Find where the given text appears and provide that cell's center as (x, y) coordinate. 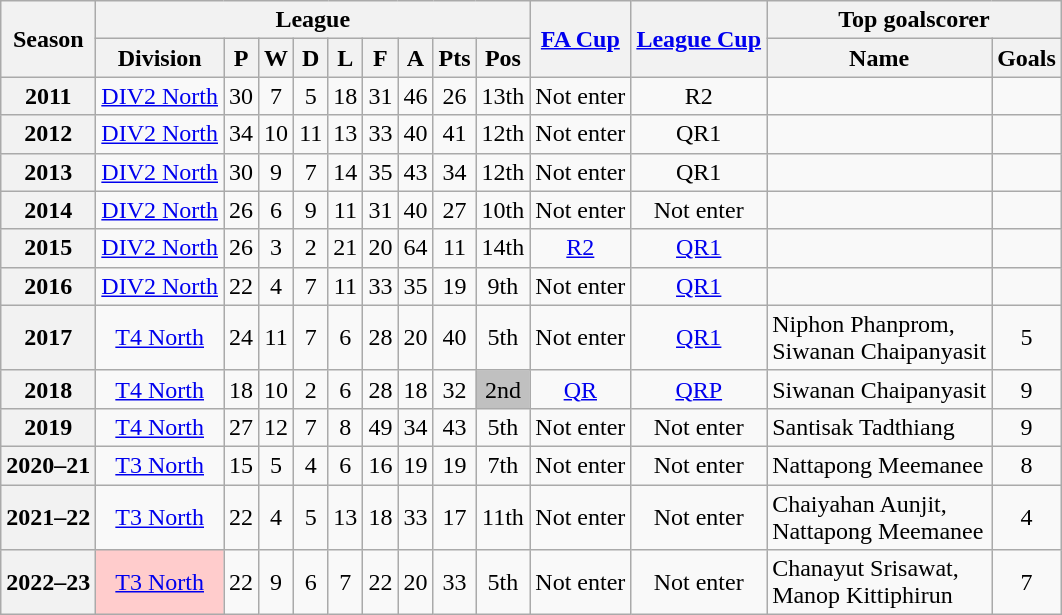
2015 (48, 248)
2014 (48, 210)
2013 (48, 172)
2nd (503, 389)
10th (503, 210)
49 (380, 427)
2017 (48, 338)
24 (242, 338)
2020–21 (48, 465)
2021–22 (48, 516)
Season (48, 39)
3 (276, 248)
12 (276, 427)
Goals (1027, 58)
15 (242, 465)
64 (416, 248)
14th (503, 248)
17 (454, 516)
2012 (48, 134)
Chaiyahan Aunjit, Nattapong Meemanee (880, 516)
League Cup (699, 39)
13th (503, 96)
FA Cup (580, 39)
League (313, 20)
L (346, 58)
QR (580, 389)
D (311, 58)
Santisak Tadthiang (880, 427)
Niphon Phanprom, Siwanan Chaipanyasit (880, 338)
2019 (48, 427)
Pts (454, 58)
2011 (48, 96)
Pos (503, 58)
16 (380, 465)
Nattapong Meemanee (880, 465)
21 (346, 248)
2018 (48, 389)
46 (416, 96)
14 (346, 172)
Top goalscorer (914, 20)
QRP (699, 389)
P (242, 58)
41 (454, 134)
2022–23 (48, 582)
W (276, 58)
11th (503, 516)
Siwanan Chaipanyasit (880, 389)
Chanayut Srisawat, Manop Kittiphirun (880, 582)
Division (160, 58)
9th (503, 286)
Name (880, 58)
A (416, 58)
7th (503, 465)
2016 (48, 286)
F (380, 58)
32 (454, 389)
